Find where the given text appears and provide that cell's center as (X, Y) coordinate. 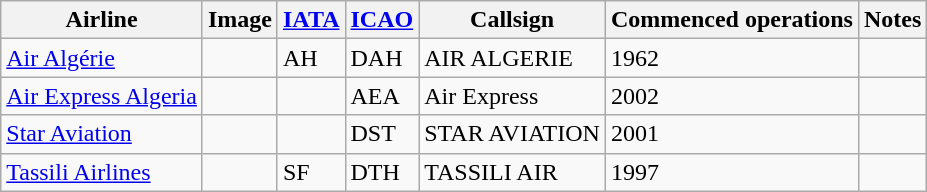
1962 (732, 58)
AIR ALGERIE (512, 58)
DTH (382, 172)
Tassili Airlines (102, 172)
STAR AVIATION (512, 134)
2002 (732, 96)
Air Express Algeria (102, 96)
Image (240, 20)
Commenced operations (732, 20)
1997 (732, 172)
Notes (892, 20)
TASSILI AIR (512, 172)
Air Express (512, 96)
Airline (102, 20)
IATA (311, 20)
ICAO (382, 20)
2001 (732, 134)
AEA (382, 96)
DAH (382, 58)
AH (311, 58)
Air Algérie (102, 58)
Callsign (512, 20)
Star Aviation (102, 134)
SF (311, 172)
DST (382, 134)
